Detect which cell encompasses the target text, then output its (x, y) center coordinate. 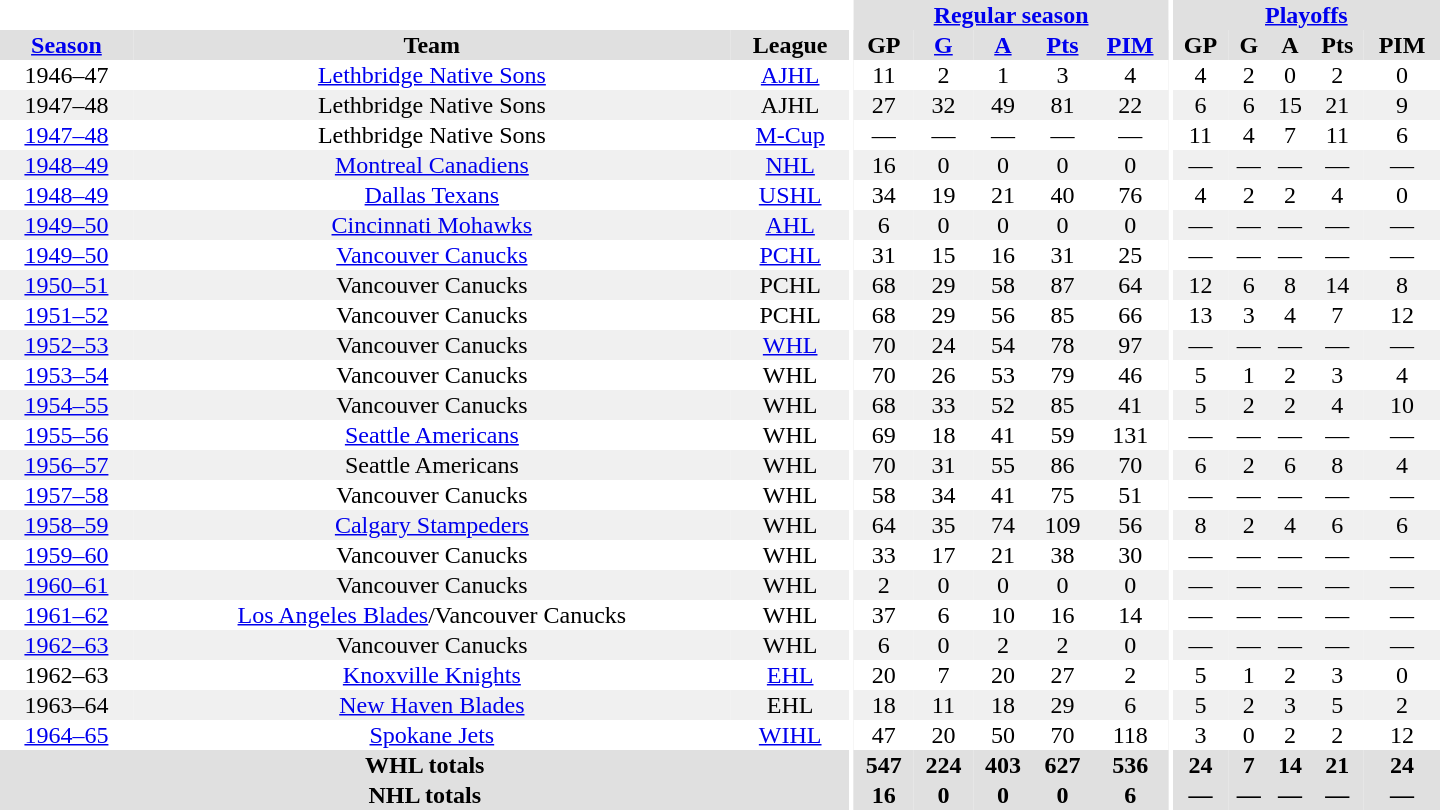
59 (1063, 435)
109 (1063, 525)
79 (1063, 375)
87 (1063, 285)
74 (1003, 525)
USHL (790, 195)
1954–55 (66, 405)
51 (1130, 495)
22 (1130, 105)
50 (1003, 735)
547 (884, 765)
AHL (790, 225)
75 (1063, 495)
Dallas Texans (432, 195)
1960–61 (66, 585)
1951–52 (66, 315)
Spokane Jets (432, 735)
Season (66, 45)
NHL totals (424, 795)
1950–51 (66, 285)
1946–47 (66, 75)
Team (432, 45)
WIHL (790, 735)
1955–56 (66, 435)
26 (944, 375)
1953–54 (66, 375)
1958–59 (66, 525)
13 (1200, 315)
52 (1003, 405)
118 (1130, 735)
Cincinnati Mohawks (432, 225)
403 (1003, 765)
131 (1130, 435)
1952–53 (66, 345)
76 (1130, 195)
627 (1063, 765)
M-Cup (790, 135)
54 (1003, 345)
37 (884, 615)
38 (1063, 555)
1963–64 (66, 705)
1961–62 (66, 615)
81 (1063, 105)
46 (1130, 375)
NHL (790, 165)
1964–65 (66, 735)
Knoxville Knights (432, 675)
Regular season (1011, 15)
30 (1130, 555)
1957–58 (66, 495)
Montreal Canadiens (432, 165)
86 (1063, 465)
224 (944, 765)
Calgary Stampeders (432, 525)
1959–60 (66, 555)
WHL totals (424, 765)
17 (944, 555)
19 (944, 195)
1956–57 (66, 465)
69 (884, 435)
9 (1402, 105)
55 (1003, 465)
Playoffs (1306, 15)
47 (884, 735)
97 (1130, 345)
40 (1063, 195)
New Haven Blades (432, 705)
53 (1003, 375)
32 (944, 105)
536 (1130, 765)
Los Angeles Blades/Vancouver Canucks (432, 615)
League (790, 45)
49 (1003, 105)
35 (944, 525)
78 (1063, 345)
66 (1130, 315)
25 (1130, 255)
